Return (x, y) of the center of cell containing provided text 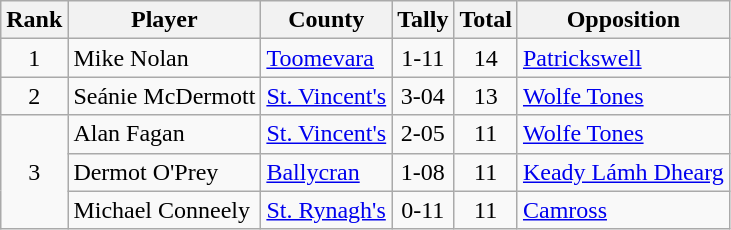
Opposition (623, 20)
Total (486, 20)
0-11 (423, 210)
Patrickswell (623, 58)
Michael Conneely (164, 210)
2 (34, 96)
1-11 (423, 58)
Seánie McDermott (164, 96)
1-08 (423, 172)
Alan Fagan (164, 134)
2-05 (423, 134)
Dermot O'Prey (164, 172)
Tally (423, 20)
Keady Lámh Dhearg (623, 172)
3 (34, 172)
St. Rynagh's (326, 210)
3-04 (423, 96)
Rank (34, 20)
14 (486, 58)
Toomevara (326, 58)
Ballycran (326, 172)
Camross (623, 210)
County (326, 20)
13 (486, 96)
1 (34, 58)
Mike Nolan (164, 58)
Player (164, 20)
